Provide the [x, y] coordinate of the cell's center where the given text is located.  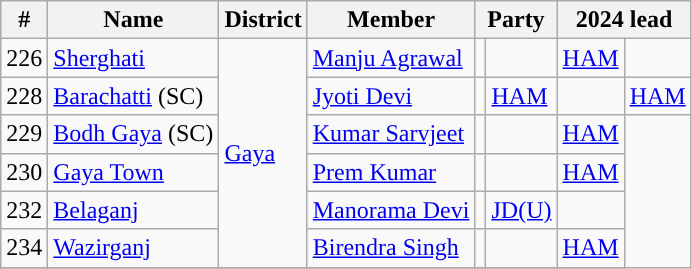
230 [24, 172]
Name [134, 20]
Bodh Gaya (SC) [134, 134]
# [24, 20]
Party [516, 20]
226 [24, 58]
Sherghati [134, 58]
Birendra Singh [391, 248]
2024 lead [624, 20]
Manorama Devi [391, 210]
Belaganj [134, 210]
Jyoti Devi [391, 96]
Wazirganj [134, 248]
Member [391, 20]
232 [24, 210]
234 [24, 248]
Gaya [263, 153]
Prem Kumar [391, 172]
Gaya Town [134, 172]
Manju Agrawal [391, 58]
Barachatti (SC) [134, 96]
District [263, 20]
JD(U) [522, 210]
228 [24, 96]
Kumar Sarvjeet [391, 134]
229 [24, 134]
